For the text-containing cell, return its midpoint in [x, y] coordinate format. 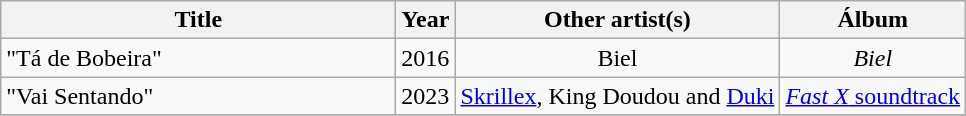
Other artist(s) [618, 20]
Fast X soundtrack [873, 96]
Skrillex, King Doudou and Duki [618, 96]
Year [426, 20]
Title [198, 20]
2016 [426, 58]
"Tá de Bobeira" [198, 58]
"Vai Sentando" [198, 96]
Álbum [873, 20]
2023 [426, 96]
